Capture the cell that displays the provided text and extract its (X, Y) central coordinate. 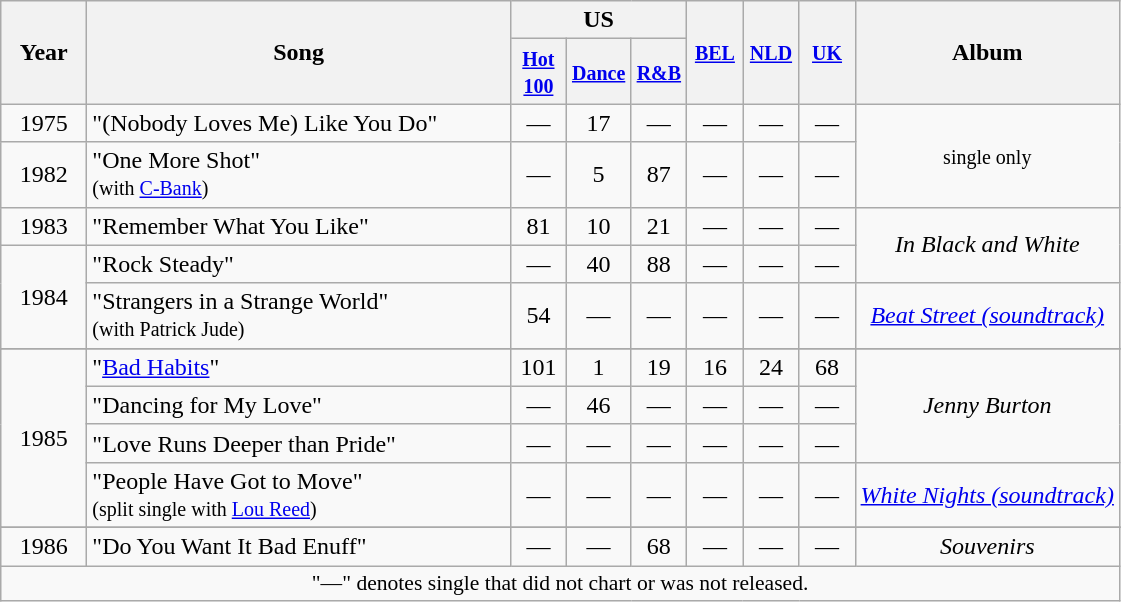
Souvenirs (987, 546)
101 (538, 367)
81 (538, 226)
Year (44, 52)
88 (659, 264)
"One More Shot"(with C-Bank) (299, 174)
Album (987, 52)
"Dancing for My Love" (299, 405)
1984 (44, 296)
"(Nobody Loves Me) Like You Do" (299, 123)
single only (987, 156)
17 (598, 123)
16 (715, 367)
"—" denotes single that did not chart or was not released. (560, 584)
"Bad Habits" (299, 367)
"People Have Got to Move"(split single with Lou Reed) (299, 494)
87 (659, 174)
In Black and White (987, 245)
1 (598, 367)
1986 (44, 546)
19 (659, 367)
NLD (771, 52)
"Remember What You Like" (299, 226)
10 (598, 226)
Dance (598, 72)
Song (299, 52)
Beat Street (soundtrack) (987, 316)
"Love Runs Deeper than Pride" (299, 443)
"Strangers in a Strange World"(with Patrick Jude) (299, 316)
"Rock Steady" (299, 264)
54 (538, 316)
Jenny Burton (987, 405)
40 (598, 264)
1975 (44, 123)
21 (659, 226)
US (598, 20)
Hot 100 (538, 72)
1985 (44, 438)
UK (827, 52)
46 (598, 405)
1982 (44, 174)
BEL (715, 52)
"Do You Want It Bad Enuff" (299, 546)
1983 (44, 226)
5 (598, 174)
24 (771, 367)
White Nights (soundtrack) (987, 494)
R&B (659, 72)
